Output the (X, Y) coordinate of the center of the cell containing the given text.  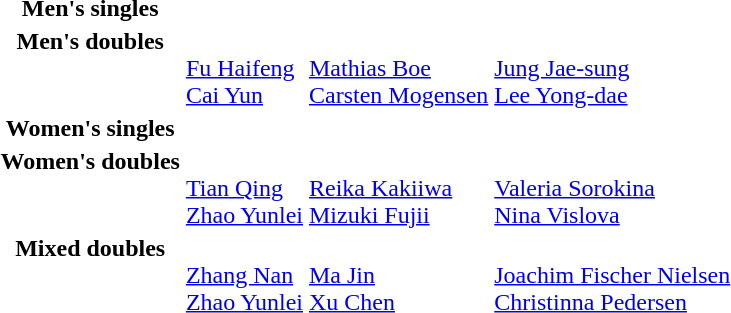
Fu HaifengCai Yun (244, 68)
Mathias BoeCarsten Mogensen (398, 68)
Tian QingZhao Yunlei (244, 188)
Reika KakiiwaMizuki Fujii (398, 188)
